Find where the given text appears and provide that cell's center as [x, y] coordinate. 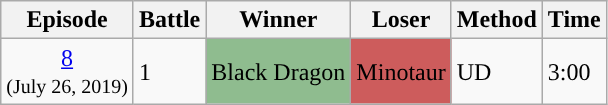
Episode [68, 20]
Time [574, 20]
Battle [169, 20]
Minotaur [401, 72]
Black Dragon [278, 72]
Method [496, 20]
UD [496, 72]
1 [169, 72]
8(July 26, 2019) [68, 72]
Loser [401, 20]
3:00 [574, 72]
Winner [278, 20]
